Return (X, Y) of the center of cell containing provided text 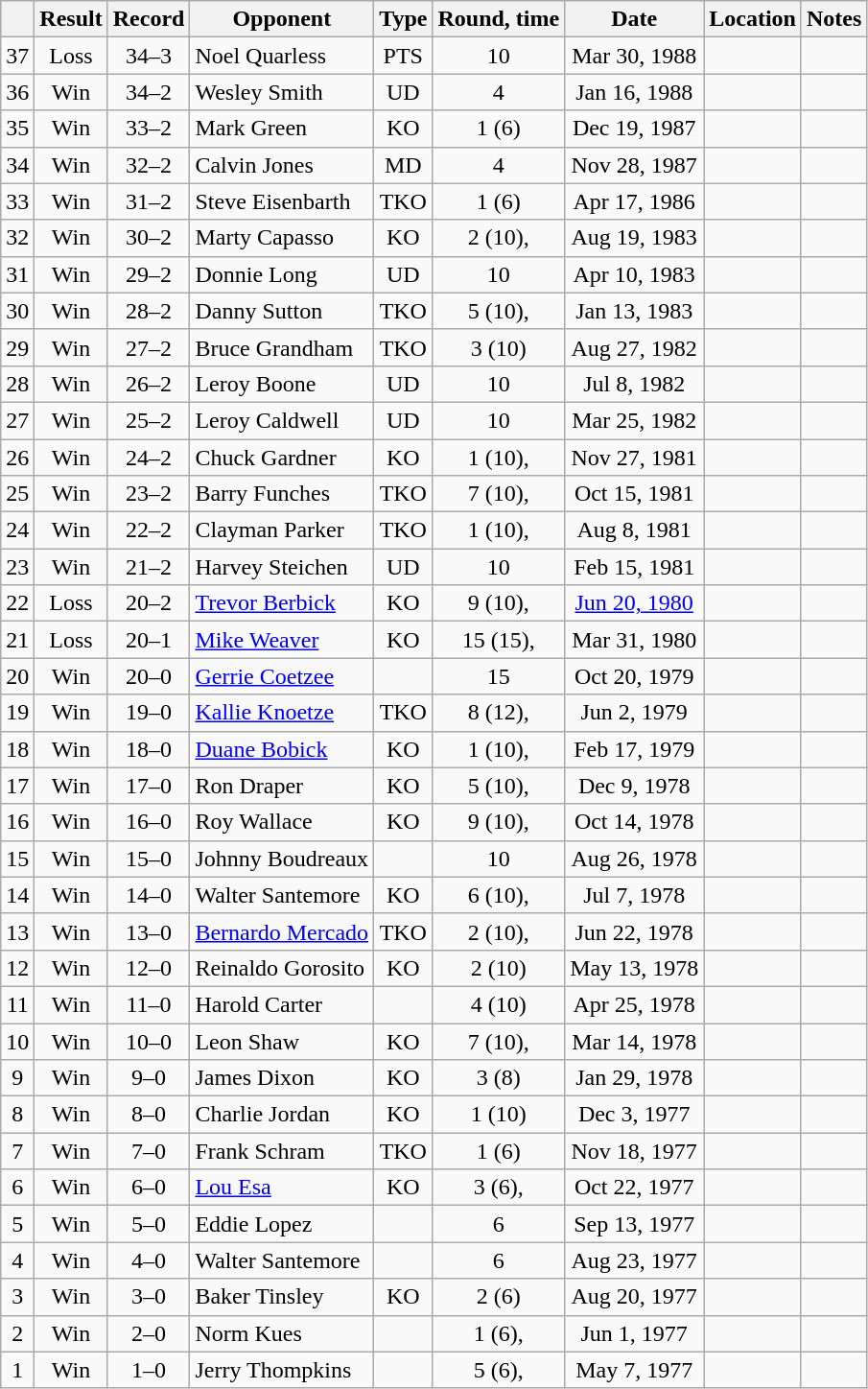
6–0 (149, 1188)
Jan 16, 1988 (635, 92)
9–0 (149, 1078)
Marty Capasso (282, 238)
Jan 13, 1983 (635, 311)
Round, time (499, 19)
Jul 7, 1978 (635, 895)
Danny Sutton (282, 311)
27 (17, 420)
14 (17, 895)
Sep 13, 1977 (635, 1224)
Steve Eisenbarth (282, 201)
Donnie Long (282, 274)
32 (17, 238)
13 (17, 931)
31 (17, 274)
1 (10) (499, 1115)
31–2 (149, 201)
Jun 22, 1978 (635, 931)
12 (17, 968)
34 (17, 165)
Apr 17, 1986 (635, 201)
19–0 (149, 713)
29 (17, 347)
Oct 20, 1979 (635, 676)
Aug 23, 1977 (635, 1260)
17 (17, 786)
Eddie Lopez (282, 1224)
Bruce Grandham (282, 347)
Aug 20, 1977 (635, 1297)
5 (17, 1224)
3 (6), (499, 1188)
33–2 (149, 129)
28 (17, 384)
Dec 9, 1978 (635, 786)
Result (71, 19)
Feb 17, 1979 (635, 749)
Jun 1, 1977 (635, 1333)
Chuck Gardner (282, 458)
7–0 (149, 1151)
3 (10) (499, 347)
6 (10), (499, 895)
26 (17, 458)
4 (10) (499, 1004)
18–0 (149, 749)
1 (6), (499, 1333)
Jun 20, 1980 (635, 603)
35 (17, 129)
May 7, 1977 (635, 1370)
Reinaldo Gorosito (282, 968)
20–1 (149, 640)
Trevor Berbick (282, 603)
3–0 (149, 1297)
Harold Carter (282, 1004)
25–2 (149, 420)
Mike Weaver (282, 640)
Notes (833, 19)
Oct 22, 1977 (635, 1188)
Record (149, 19)
Calvin Jones (282, 165)
Type (403, 19)
25 (17, 494)
16 (17, 822)
Nov 28, 1987 (635, 165)
5–0 (149, 1224)
30–2 (149, 238)
Wesley Smith (282, 92)
Harvey Steichen (282, 567)
Baker Tinsley (282, 1297)
30 (17, 311)
24 (17, 530)
19 (17, 713)
8 (17, 1115)
Frank Schram (282, 1151)
2 (6) (499, 1297)
5 (6), (499, 1370)
Aug 26, 1978 (635, 859)
1–0 (149, 1370)
24–2 (149, 458)
27–2 (149, 347)
Mar 30, 1988 (635, 56)
32–2 (149, 165)
Charlie Jordan (282, 1115)
Gerrie Coetzee (282, 676)
Johnny Boudreaux (282, 859)
Aug 8, 1981 (635, 530)
20–0 (149, 676)
17–0 (149, 786)
21 (17, 640)
20 (17, 676)
29–2 (149, 274)
Jerry Thompkins (282, 1370)
18 (17, 749)
36 (17, 92)
3 (17, 1297)
15–0 (149, 859)
2 (10) (499, 968)
Ron Draper (282, 786)
11–0 (149, 1004)
20–2 (149, 603)
Leroy Caldwell (282, 420)
Lou Esa (282, 1188)
Jun 2, 1979 (635, 713)
Roy Wallace (282, 822)
2 (17, 1333)
16–0 (149, 822)
MD (403, 165)
Nov 27, 1981 (635, 458)
Kallie Knoetze (282, 713)
Apr 10, 1983 (635, 274)
Duane Bobick (282, 749)
Mar 25, 1982 (635, 420)
Leon Shaw (282, 1041)
10–0 (149, 1041)
Jul 8, 1982 (635, 384)
Norm Kues (282, 1333)
2–0 (149, 1333)
34–3 (149, 56)
Noel Quarless (282, 56)
Leroy Boone (282, 384)
May 13, 1978 (635, 968)
Opponent (282, 19)
13–0 (149, 931)
23–2 (149, 494)
34–2 (149, 92)
3 (8) (499, 1078)
Clayman Parker (282, 530)
Nov 18, 1977 (635, 1151)
23 (17, 567)
9 (17, 1078)
Oct 15, 1981 (635, 494)
37 (17, 56)
Location (753, 19)
22 (17, 603)
Mar 14, 1978 (635, 1041)
26–2 (149, 384)
1 (17, 1370)
28–2 (149, 311)
Dec 3, 1977 (635, 1115)
12–0 (149, 968)
PTS (403, 56)
James Dixon (282, 1078)
Mar 31, 1980 (635, 640)
8–0 (149, 1115)
Date (635, 19)
22–2 (149, 530)
7 (17, 1151)
15 (15), (499, 640)
Apr 25, 1978 (635, 1004)
Barry Funches (282, 494)
Dec 19, 1987 (635, 129)
11 (17, 1004)
Feb 15, 1981 (635, 567)
4–0 (149, 1260)
Mark Green (282, 129)
33 (17, 201)
Aug 19, 1983 (635, 238)
Bernardo Mercado (282, 931)
21–2 (149, 567)
Oct 14, 1978 (635, 822)
Aug 27, 1982 (635, 347)
Jan 29, 1978 (635, 1078)
8 (12), (499, 713)
14–0 (149, 895)
